Locate the cell with the specified text and output its [x, y] center coordinate. 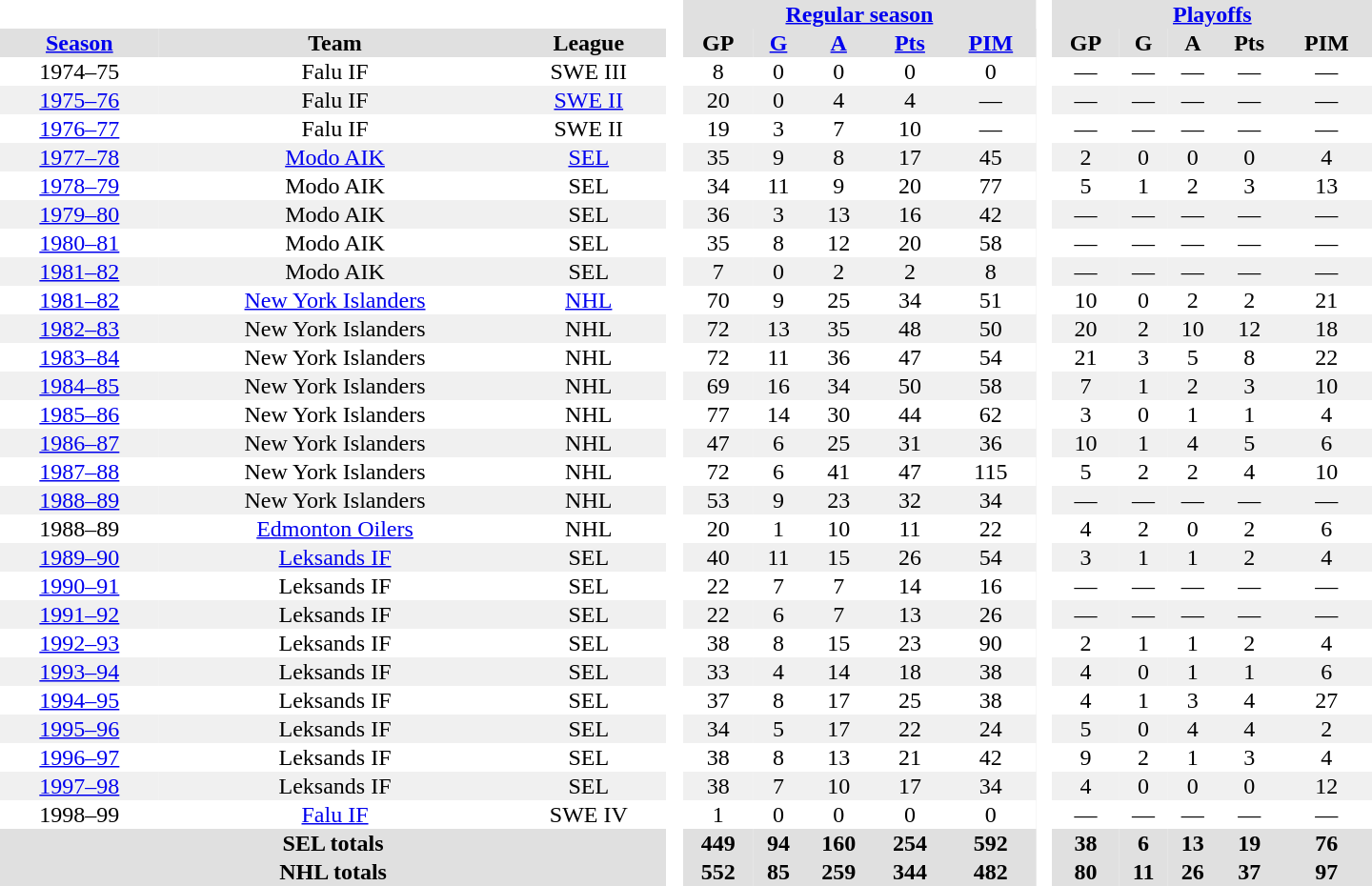
1987–88 [80, 472]
482 [991, 872]
51 [991, 300]
90 [991, 643]
NHL totals [333, 872]
449 [718, 843]
Edmonton Oilers [335, 529]
Playoffs [1212, 14]
24 [991, 729]
1992–93 [80, 643]
85 [778, 872]
115 [991, 472]
62 [991, 414]
Team [335, 43]
32 [911, 500]
1993–94 [80, 672]
344 [911, 872]
48 [911, 329]
1985–86 [80, 414]
69 [718, 386]
259 [838, 872]
76 [1326, 843]
80 [1086, 872]
94 [778, 843]
30 [838, 414]
1979–80 [80, 214]
97 [1326, 872]
1978–79 [80, 186]
1998–99 [80, 815]
League [589, 43]
41 [838, 472]
1977–78 [80, 157]
SEL totals [333, 843]
1989–90 [80, 557]
40 [718, 557]
1976–77 [80, 129]
44 [911, 414]
31 [911, 443]
1996–97 [80, 757]
33 [718, 672]
592 [991, 843]
1975–76 [80, 100]
SWE III [589, 71]
Regular season [859, 14]
70 [718, 300]
27 [1326, 700]
1974–75 [80, 71]
1997–98 [80, 786]
1995–96 [80, 729]
1990–91 [80, 586]
1994–95 [80, 700]
1982–83 [80, 329]
552 [718, 872]
53 [718, 500]
1983–84 [80, 357]
1986–87 [80, 443]
SWE IV [589, 815]
1980–81 [80, 243]
1991–92 [80, 614]
45 [991, 157]
160 [838, 843]
1984–85 [80, 386]
254 [911, 843]
Season [80, 43]
